Locate the cell with the specified text and output its [X, Y] center coordinate. 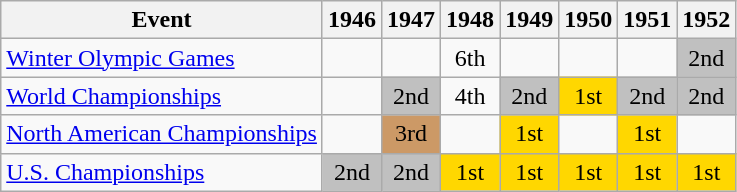
1950 [588, 20]
4th [470, 96]
6th [470, 58]
Winter Olympic Games [162, 58]
1948 [470, 20]
3rd [412, 134]
North American Championships [162, 134]
1947 [412, 20]
1946 [352, 20]
1951 [648, 20]
U.S. Championships [162, 172]
World Championships [162, 96]
1952 [706, 20]
1949 [530, 20]
Event [162, 20]
